Identify which cell holds the provided text, then report its [X, Y] central coordinate. 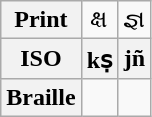
જ્ઞ [135, 20]
Print [41, 20]
jñ [135, 59]
kṣ [99, 59]
Braille [41, 97]
ક્ષ [99, 20]
ISO [41, 59]
